Identify which cell holds the provided text, then report its [X, Y] central coordinate. 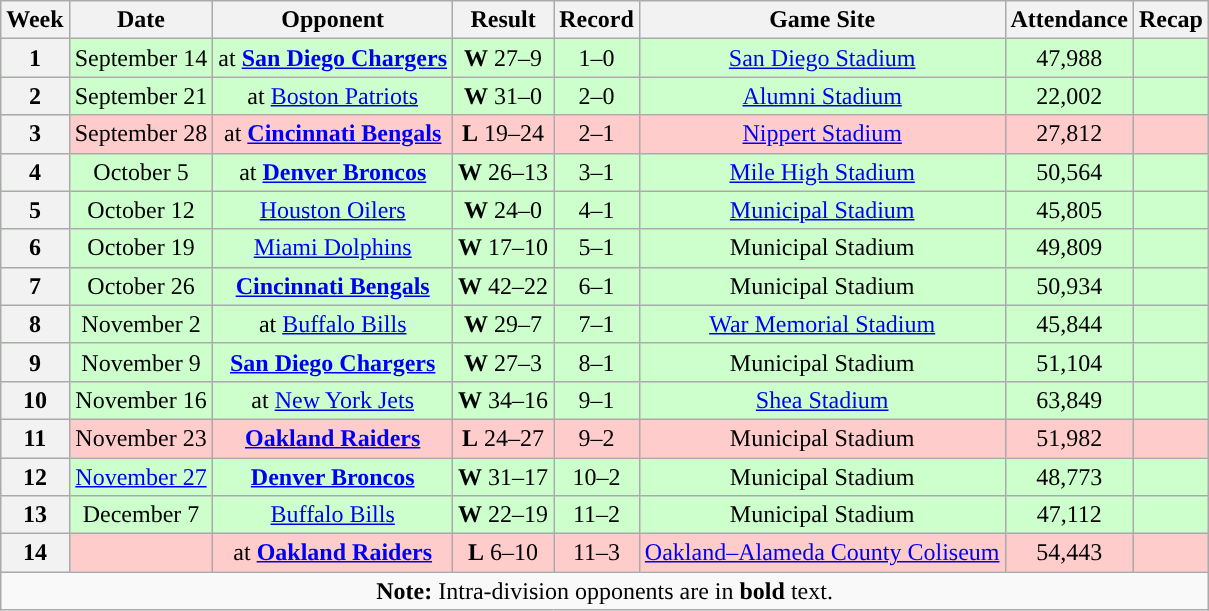
Shea Stadium [822, 400]
at Cincinnati Bengals [333, 134]
W 27–3 [504, 362]
W 26–13 [504, 172]
9–2 [597, 438]
W 27–9 [504, 58]
November 23 [141, 438]
Cincinnati Bengals [333, 286]
5–1 [597, 248]
W 31–0 [504, 96]
7 [35, 286]
2–1 [597, 134]
W 42–22 [504, 286]
Miami Dolphins [333, 248]
Note: Intra-division opponents are in bold text. [605, 591]
51,104 [1069, 362]
L 24–27 [504, 438]
2–0 [597, 96]
54,443 [1069, 553]
47,112 [1069, 515]
November 16 [141, 400]
22,002 [1069, 96]
November 9 [141, 362]
L 19–24 [504, 134]
Buffalo Bills [333, 515]
3–1 [597, 172]
Nippert Stadium [822, 134]
4–1 [597, 210]
6 [35, 248]
1–0 [597, 58]
W 31–17 [504, 477]
11–3 [597, 553]
50,934 [1069, 286]
October 5 [141, 172]
10–2 [597, 477]
49,809 [1069, 248]
9–1 [597, 400]
Denver Broncos [333, 477]
at San Diego Chargers [333, 58]
October 12 [141, 210]
Houston Oilers [333, 210]
Recap [1170, 20]
September 21 [141, 96]
War Memorial Stadium [822, 324]
27,812 [1069, 134]
at Denver Broncos [333, 172]
9 [35, 362]
Week [35, 20]
San Diego Stadium [822, 58]
Result [504, 20]
Oakland Raiders [333, 438]
October 19 [141, 248]
11 [35, 438]
48,773 [1069, 477]
November 27 [141, 477]
10 [35, 400]
at New York Jets [333, 400]
45,844 [1069, 324]
6–1 [597, 286]
Game Site [822, 20]
at Oakland Raiders [333, 553]
W 22–19 [504, 515]
47,988 [1069, 58]
2 [35, 96]
W 34–16 [504, 400]
W 29–7 [504, 324]
3 [35, 134]
1 [35, 58]
L 6–10 [504, 553]
11–2 [597, 515]
7–1 [597, 324]
Date [141, 20]
45,805 [1069, 210]
Alumni Stadium [822, 96]
San Diego Chargers [333, 362]
5 [35, 210]
November 2 [141, 324]
13 [35, 515]
W 24–0 [504, 210]
Record [597, 20]
Oakland–Alameda County Coliseum [822, 553]
Attendance [1069, 20]
December 7 [141, 515]
12 [35, 477]
September 28 [141, 134]
September 14 [141, 58]
14 [35, 553]
Opponent [333, 20]
4 [35, 172]
Mile High Stadium [822, 172]
50,564 [1069, 172]
8–1 [597, 362]
at Boston Patriots [333, 96]
63,849 [1069, 400]
51,982 [1069, 438]
8 [35, 324]
at Buffalo Bills [333, 324]
October 26 [141, 286]
W 17–10 [504, 248]
